Find where the given text appears and provide that cell's center as [X, Y] coordinate. 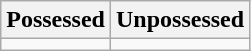
Possessed [56, 20]
Unpossessed [180, 20]
